Return (x, y) of the center of cell containing provided text 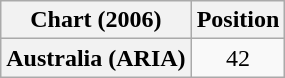
Chart (2006) (96, 20)
Position (238, 20)
42 (238, 58)
Australia (ARIA) (96, 58)
